From the cell containing the given text, extract its center point as [X, Y] coordinate. 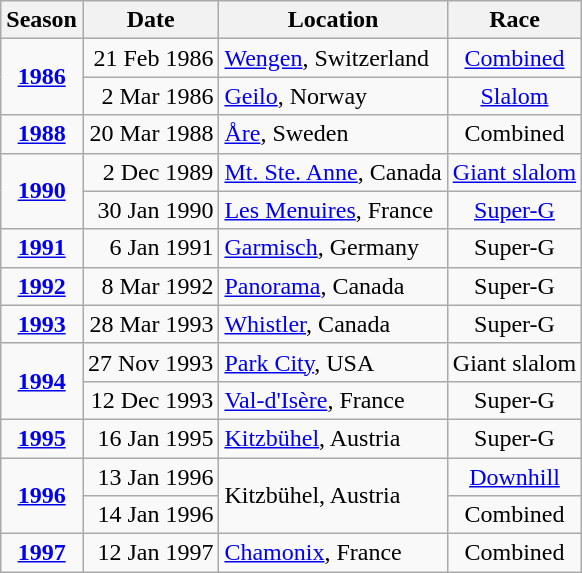
28 Mar 1993 [150, 324]
Mt. Ste. Anne, Canada [333, 172]
Wengen, Switzerland [333, 58]
2 Mar 1986 [150, 96]
21 Feb 1986 [150, 58]
14 Jan 1996 [150, 515]
1986 [42, 77]
Whistler, Canada [333, 324]
8 Mar 1992 [150, 286]
Val-d'Isère, France [333, 400]
1991 [42, 248]
Season [42, 20]
Park City, USA [333, 362]
1994 [42, 381]
Garmisch, Germany [333, 248]
12 Jan 1997 [150, 553]
1992 [42, 286]
Chamonix, France [333, 553]
6 Jan 1991 [150, 248]
20 Mar 1988 [150, 134]
27 Nov 1993 [150, 362]
Panorama, Canada [333, 286]
Les Menuires, France [333, 210]
2 Dec 1989 [150, 172]
12 Dec 1993 [150, 400]
16 Jan 1995 [150, 438]
30 Jan 1990 [150, 210]
13 Jan 1996 [150, 477]
Geilo, Norway [333, 96]
Race [514, 20]
1997 [42, 553]
Slalom [514, 96]
1995 [42, 438]
Åre, Sweden [333, 134]
Downhill [514, 477]
1996 [42, 496]
Date [150, 20]
Location [333, 20]
1993 [42, 324]
1990 [42, 191]
1988 [42, 134]
